Locate the cell with the specified text and output its [X, Y] center coordinate. 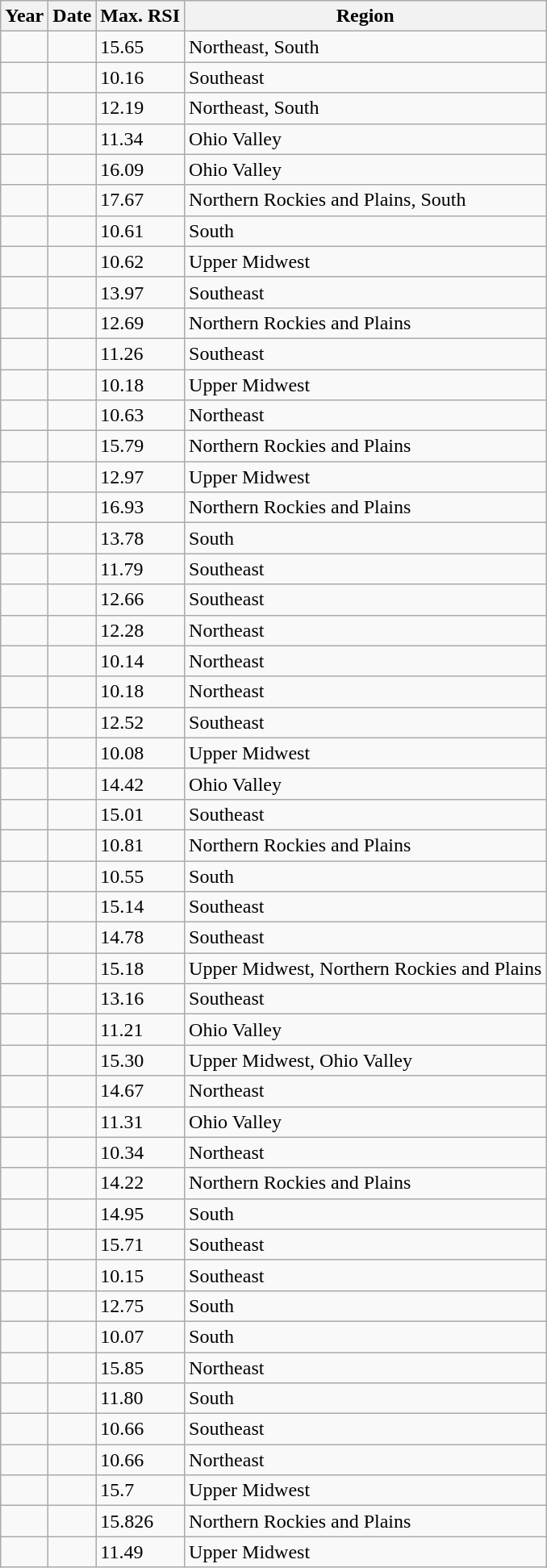
10.07 [140, 1336]
10.61 [140, 231]
14.78 [140, 938]
12.66 [140, 600]
12.52 [140, 722]
13.16 [140, 999]
Upper Midwest, Ohio Valley [365, 1060]
Year [24, 16]
14.22 [140, 1183]
12.28 [140, 630]
15.7 [140, 1491]
Date [73, 16]
14.42 [140, 784]
16.93 [140, 508]
13.78 [140, 538]
10.34 [140, 1152]
17.67 [140, 200]
11.79 [140, 569]
15.71 [140, 1244]
Upper Midwest, Northern Rockies and Plains [365, 968]
10.81 [140, 845]
11.34 [140, 139]
Max. RSI [140, 16]
15.14 [140, 907]
12.69 [140, 323]
14.67 [140, 1091]
10.62 [140, 261]
10.55 [140, 876]
10.15 [140, 1275]
15.79 [140, 446]
15.01 [140, 814]
15.65 [140, 47]
16.09 [140, 169]
11.49 [140, 1552]
10.14 [140, 661]
15.85 [140, 1368]
12.19 [140, 108]
12.97 [140, 477]
11.80 [140, 1399]
10.63 [140, 416]
Northern Rockies and Plains, South [365, 200]
15.18 [140, 968]
13.97 [140, 292]
11.31 [140, 1122]
12.75 [140, 1306]
14.95 [140, 1214]
15.30 [140, 1060]
10.08 [140, 753]
10.16 [140, 77]
11.21 [140, 1030]
Region [365, 16]
11.26 [140, 353]
15.826 [140, 1521]
